For the text-containing cell, return its midpoint in (x, y) coordinate format. 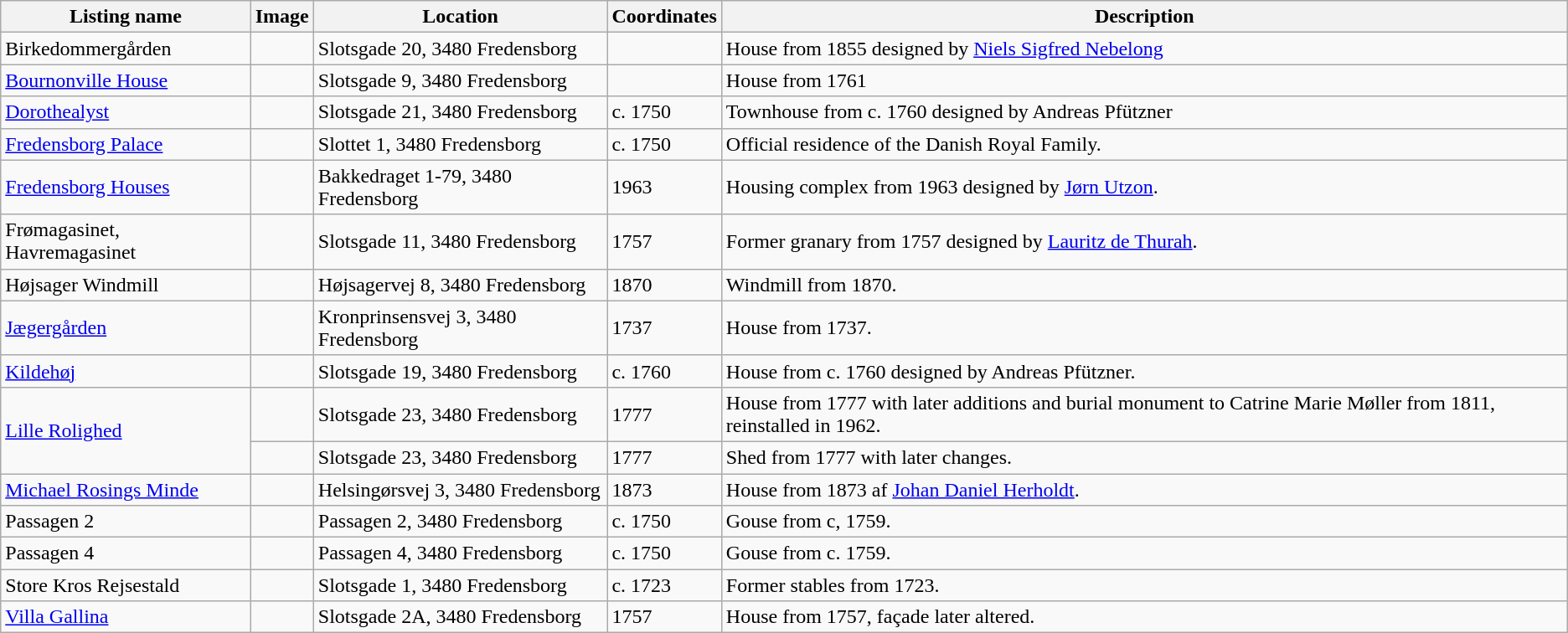
Shed from 1777 with later changes. (1144, 457)
Slotsgade 20, 3480 Fredensborg (461, 49)
Former stables from 1723. (1144, 585)
Slottet 1, 3480 Fredensborg (461, 144)
Gouse from c. 1759. (1144, 553)
Bournonville House (126, 80)
Passagen 4, 3480 Fredensborg (461, 553)
Kronprinsensvej 3, 3480 Fredensborg (461, 328)
Passagen 2 (126, 522)
Image (281, 17)
Slotsgade 2A, 3480 Fredensborg (461, 617)
Slotsgade 1, 3480 Fredensborg (461, 585)
Coordinates (664, 17)
Michael Rosings Minde (126, 490)
Bakkedraget 1-79, 3480 Fredensborg (461, 188)
House from 1737. (1144, 328)
Birkedommergården (126, 49)
Slotsgade 11, 3480 Fredensborg (461, 241)
Jægergården (126, 328)
Listing name (126, 17)
Højsagervej 8, 3480 Fredensborg (461, 285)
Location (461, 17)
House from 1761 (1144, 80)
Slotsgade 9, 3480 Fredensborg (461, 80)
Fredensborg Houses (126, 188)
Kildehøj (126, 371)
Description (1144, 17)
1737 (664, 328)
House from 1777 with later additions and burial monument to Catrine Marie Møller from 1811, reinstalled in 1962. (1144, 414)
Lille Rolighed (126, 430)
Frømagasinet, Havremagasinet (126, 241)
House from c. 1760 designed by Andreas Pfützner. (1144, 371)
Slotsgade 21, 3480 Fredensborg (461, 112)
Passagen 4 (126, 553)
Gouse from c, 1759. (1144, 522)
Housing complex from 1963 designed by Jørn Utzon. (1144, 188)
1963 (664, 188)
Helsingørsvej 3, 3480 Fredensborg (461, 490)
c. 1760 (664, 371)
1870 (664, 285)
1873 (664, 490)
House from 1757, façade later altered. (1144, 617)
Townhouse from c. 1760 designed by Andreas Pfützner (1144, 112)
House from 1873 af Johan Daniel Herholdt. (1144, 490)
Fredensborg Palace (126, 144)
Villa Gallina (126, 617)
Official residence of the Danish Royal Family. (1144, 144)
Passagen 2, 3480 Fredensborg (461, 522)
Windmill from 1870. (1144, 285)
c. 1723 (664, 585)
Former granary from 1757 designed by Lauritz de Thurah. (1144, 241)
Dorothealyst (126, 112)
Højsager Windmill (126, 285)
Slotsgade 19, 3480 Fredensborg (461, 371)
Store Kros Rejsestald (126, 585)
House from 1855 designed by Niels Sigfred Nebelong (1144, 49)
